Extract the (X, Y) coordinate from the center of the cell holding the provided text.  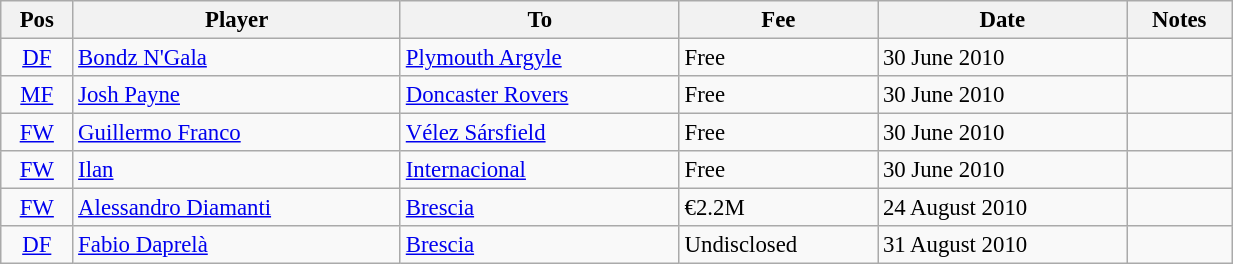
Internacional (540, 170)
Josh Payne (237, 95)
Fee (778, 20)
Guillermo Franco (237, 133)
Notes (1180, 20)
Pos (37, 20)
Player (237, 20)
Date (1002, 20)
Bondz N'Gala (237, 58)
Vélez Sársfield (540, 133)
Doncaster Rovers (540, 95)
€2.2M (778, 208)
Fabio Daprelà (237, 245)
24 August 2010 (1002, 208)
Alessandro Diamanti (237, 208)
MF (37, 95)
Undisclosed (778, 245)
Ilan (237, 170)
Plymouth Argyle (540, 58)
31 August 2010 (1002, 245)
To (540, 20)
